Return the (X, Y) coordinate for the center point of the cell that contains the specified text.  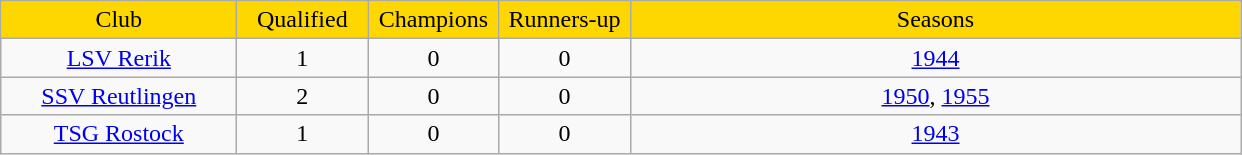
Seasons (936, 20)
Runners-up (564, 20)
Champions (434, 20)
Club (119, 20)
1943 (936, 134)
1950, 1955 (936, 96)
2 (302, 96)
Qualified (302, 20)
SSV Reutlingen (119, 96)
TSG Rostock (119, 134)
1944 (936, 58)
LSV Rerik (119, 58)
